Extract the [X, Y] coordinate from the center of the cell holding the provided text.  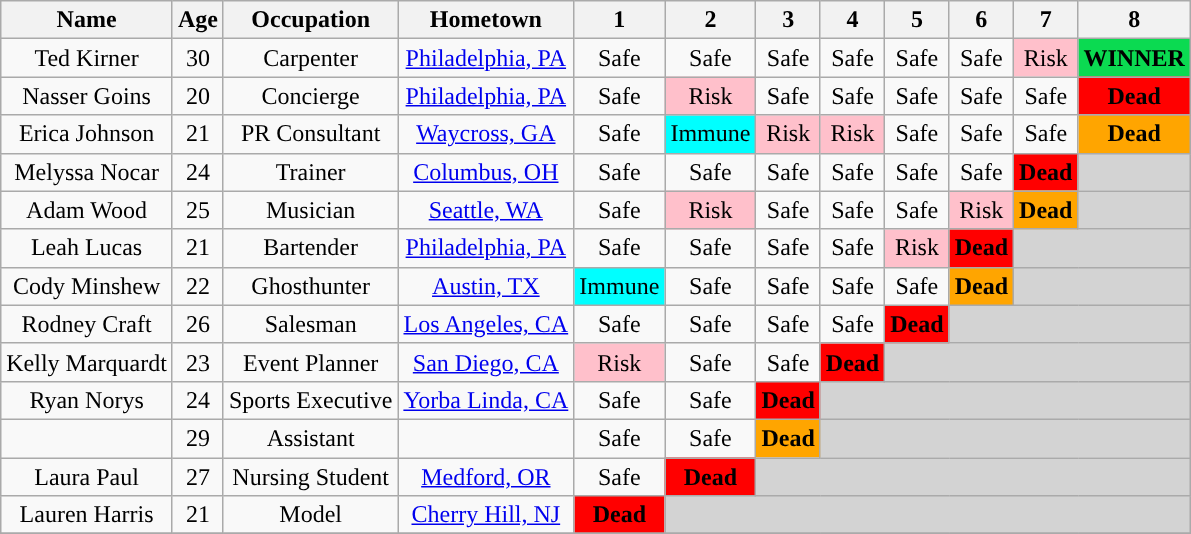
Los Angeles, CA [486, 324]
29 [198, 438]
San Diego, CA [486, 362]
Model [310, 515]
Ghosthunter [310, 286]
2 [710, 20]
Ted Kirner [87, 58]
4 [852, 20]
30 [198, 58]
Kelly Marquardt [87, 362]
Yorba Linda, CA [486, 400]
Melyssa Nocar [87, 172]
20 [198, 96]
3 [788, 20]
Event Planner [310, 362]
Erica Johnson [87, 134]
Austin, TX [486, 286]
Laura Paul [87, 477]
22 [198, 286]
Sports Executive [310, 400]
Waycross, GA [486, 134]
8 [1134, 20]
Nursing Student [310, 477]
PR Consultant [310, 134]
Cody Minshew [87, 286]
Lauren Harris [87, 515]
Rodney Craft [87, 324]
Carpenter [310, 58]
Age [198, 20]
Trainer [310, 172]
Hometown [486, 20]
Assistant [310, 438]
Ryan Norys [87, 400]
23 [198, 362]
27 [198, 477]
Leah Lucas [87, 248]
Medford, OR [486, 477]
Columbus, OH [486, 172]
Concierge [310, 96]
25 [198, 210]
6 [981, 20]
Musician [310, 210]
Adam Wood [87, 210]
Name [87, 20]
Nasser Goins [87, 96]
Salesman [310, 324]
5 [917, 20]
7 [1046, 20]
Occupation [310, 20]
WINNER [1134, 58]
Seattle, WA [486, 210]
1 [620, 20]
Cherry Hill, NJ [486, 515]
Bartender [310, 248]
26 [198, 324]
